Scan for the cell matching the given text and deliver its [x, y] coordinate at center. 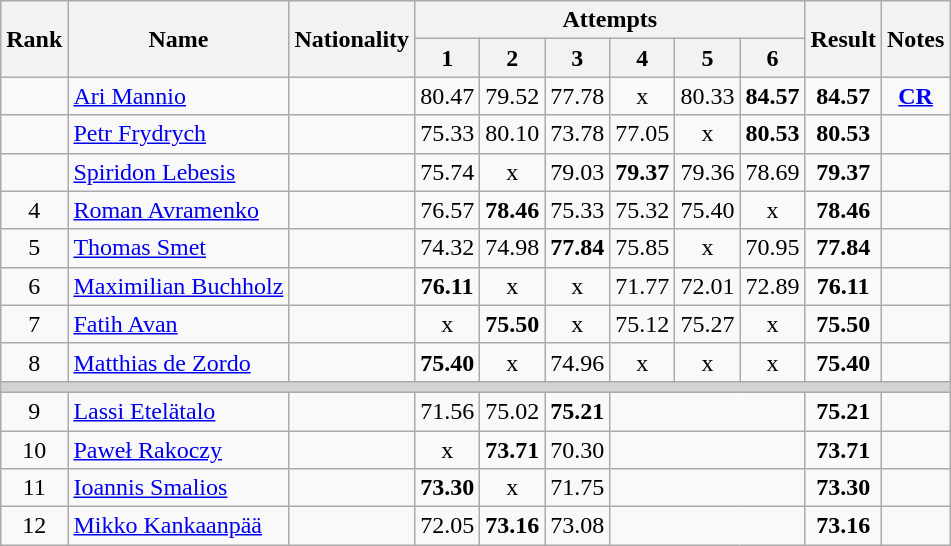
75.12 [642, 324]
Matthias de Zordo [178, 362]
79.03 [578, 172]
78.69 [772, 172]
73.78 [578, 134]
74.32 [448, 248]
80.10 [512, 134]
Spiridon Lebesis [178, 172]
79.52 [512, 96]
71.56 [448, 411]
12 [34, 526]
Lassi Etelätalo [178, 411]
72.89 [772, 286]
Petr Frydrych [178, 134]
72.05 [448, 526]
Name [178, 39]
7 [34, 324]
Notes [915, 39]
Roman Avramenko [178, 210]
3 [578, 58]
75.85 [642, 248]
75.32 [642, 210]
1 [448, 58]
75.27 [708, 324]
70.30 [578, 449]
10 [34, 449]
Fatih Avan [178, 324]
71.75 [578, 488]
Paweł Rakoczy [178, 449]
Maximilian Buchholz [178, 286]
72.01 [708, 286]
CR [915, 96]
80.33 [708, 96]
Mikko Kankaanpää [178, 526]
Ari Mannio [178, 96]
70.95 [772, 248]
Rank [34, 39]
Result [843, 39]
9 [34, 411]
11 [34, 488]
76.57 [448, 210]
80.47 [448, 96]
Thomas Smet [178, 248]
Attempts [610, 20]
77.05 [642, 134]
79.36 [708, 172]
74.98 [512, 248]
8 [34, 362]
75.02 [512, 411]
2 [512, 58]
75.74 [448, 172]
74.96 [578, 362]
77.78 [578, 96]
Ioannis Smalios [178, 488]
71.77 [642, 286]
Nationality [352, 39]
73.08 [578, 526]
